Scan for the cell matching the given text and deliver its [X, Y] coordinate at center. 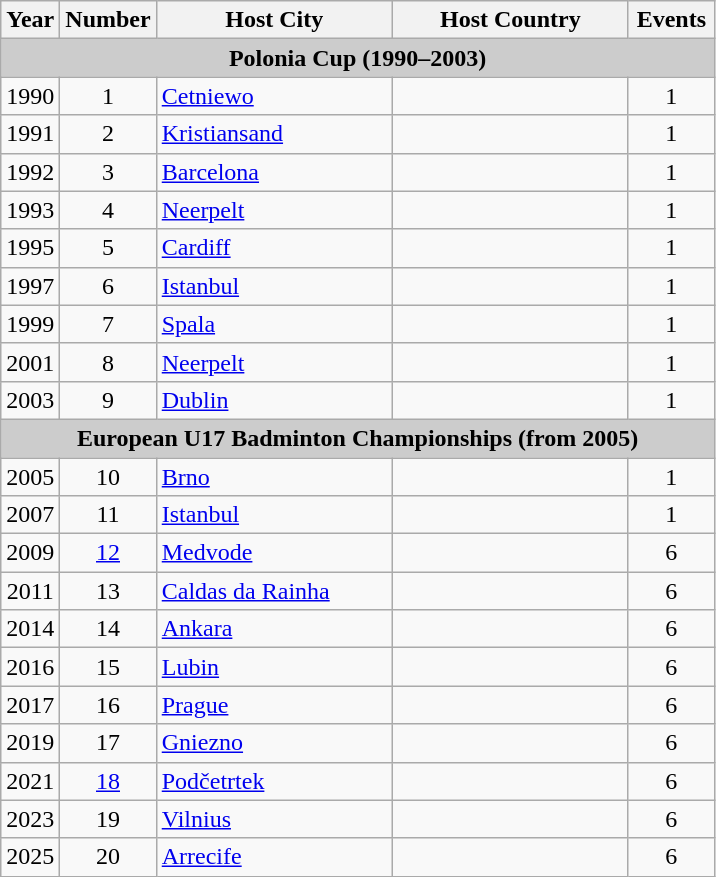
Vilnius [274, 819]
Cardiff [274, 248]
8 [108, 362]
11 [108, 515]
2023 [30, 819]
12 [108, 553]
19 [108, 819]
2001 [30, 362]
3 [108, 172]
Host Country [510, 20]
2016 [30, 667]
2 [108, 134]
1992 [30, 172]
1991 [30, 134]
2025 [30, 857]
1997 [30, 286]
Dublin [274, 400]
Caldas da Rainha [274, 591]
1995 [30, 248]
1999 [30, 324]
Spala [274, 324]
2009 [30, 553]
Medvode [274, 553]
13 [108, 591]
Host City [274, 20]
1990 [30, 96]
Brno [274, 477]
16 [108, 705]
20 [108, 857]
European U17 Badminton Championships (from 2005) [358, 438]
Lubin [274, 667]
15 [108, 667]
Barcelona [274, 172]
17 [108, 743]
2014 [30, 629]
Cetniewo [274, 96]
4 [108, 210]
2003 [30, 400]
5 [108, 248]
9 [108, 400]
Podčetrtek [274, 781]
2007 [30, 515]
2017 [30, 705]
2011 [30, 591]
2021 [30, 781]
Arrecife [274, 857]
Events [671, 20]
2019 [30, 743]
Polonia Cup (1990–2003) [358, 58]
Kristiansand [274, 134]
7 [108, 324]
Gniezno [274, 743]
2005 [30, 477]
Year [30, 20]
1993 [30, 210]
Prague [274, 705]
10 [108, 477]
Number [108, 20]
Ankara [274, 629]
18 [108, 781]
14 [108, 629]
